Locate the cell with the specified text and output its [x, y] center coordinate. 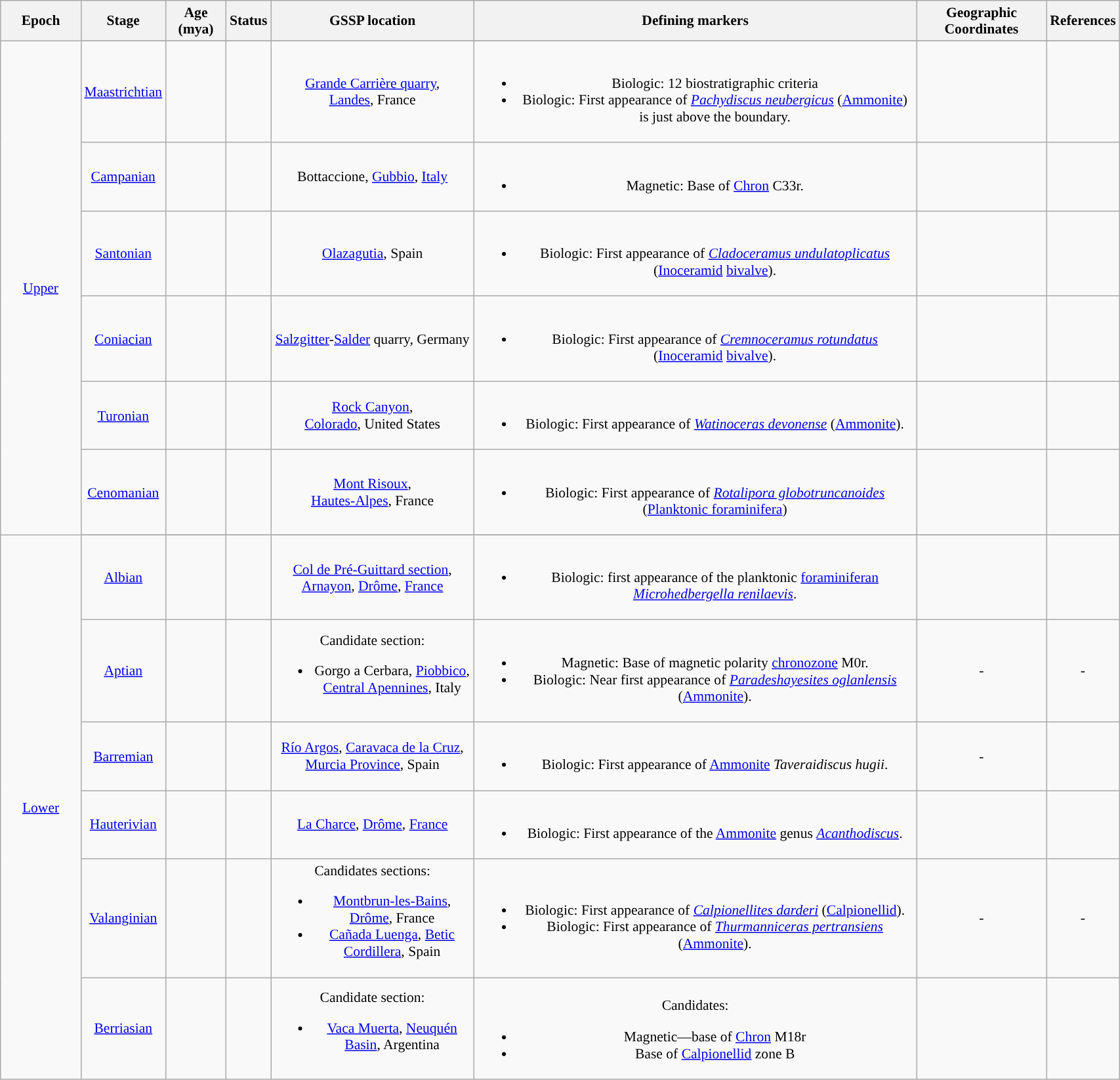
Col de Pré-Guittard section, Arnayon, Drôme, France [373, 578]
Age (mya) [196, 21]
Biologic: First appearance of Watinoceras devonense (Ammonite). [695, 415]
Grande Carrière quarry,Landes, France [373, 92]
Berriasian [123, 1029]
Lower [41, 808]
Santonian [123, 254]
La Charce, Drôme, France [373, 825]
References [1083, 21]
Bottaccione, Gubbio, Italy [373, 177]
Status [249, 21]
Biologic: First appearance of the Ammonite genus Acanthodiscus. [695, 825]
Geographic Coordinates [982, 21]
Coniacian [123, 339]
Turonian [123, 415]
Olazagutia, Spain [373, 254]
Aptian [123, 671]
Upper [41, 287]
Biologic: First appearance of Cladoceramus undulatoplicatus (Inoceramid bivalve). [695, 254]
Maastrichtian [123, 92]
Candidate section:Vaca Muerta, Neuquén Basin, Argentina [373, 1029]
Río Argos, Caravaca de la Cruz, Murcia Province, Spain [373, 757]
Candidates sections:Montbrun-les-Bains, Drôme, FranceCañada Luenga, Betic Cordillera, Spain [373, 919]
Mont Risoux,Hautes-Alpes, France [373, 493]
Rock Canyon,Colorado, United States [373, 415]
Cenomanian [123, 493]
Magnetic: Base of Chron C33r. [695, 177]
Candidates:Magnetic—base of Chron M18rBase of Calpionellid zone B [695, 1029]
Biologic: First appearance of Calpionellites darderi (Calpionellid).Biologic: First appearance of Thurmanniceras pertransiens (Ammonite). [695, 919]
Albian [123, 578]
Epoch [41, 21]
Valanginian [123, 919]
Defining markers [695, 21]
Biologic: First appearance of Cremnoceramus rotundatus (Inoceramid bivalve). [695, 339]
Biologic: first appearance of the planktonic foraminiferan Microhedbergella renilaevis. [695, 578]
Candidate section:Gorgo a Cerbara, Piobbico, Central Apennines, Italy [373, 671]
Hauterivian [123, 825]
Biologic: 12 biostratigraphic criteriaBiologic: First appearance of Pachydiscus neubergicus (Ammonite) is just above the boundary. [695, 92]
Biologic: First appearance of Ammonite Taveraidiscus hugii. [695, 757]
Campanian [123, 177]
Stage [123, 21]
Biologic: First appearance of Rotalipora globotruncanoides (Planktonic foraminifera) [695, 493]
GSSP location [373, 21]
Magnetic: Base of magnetic polarity chronozone M0r.Biologic: Near first appearance of Paradeshayesites oglanlensis (Ammonite). [695, 671]
Salzgitter-Salder quarry, Germany [373, 339]
Barremian [123, 757]
